Return the (x, y) coordinate for the center point of the cell that contains the specified text.  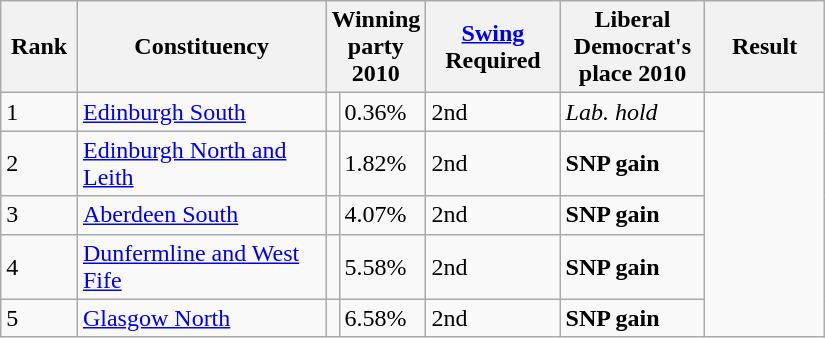
0.36% (382, 112)
Glasgow North (201, 318)
Rank (40, 47)
Liberal Democrat's place 2010 (632, 47)
5 (40, 318)
4.07% (382, 215)
Edinburgh North and Leith (201, 164)
4 (40, 266)
1 (40, 112)
Lab. hold (632, 112)
Result (764, 47)
Constituency (201, 47)
1.82% (382, 164)
5.58% (382, 266)
2 (40, 164)
6.58% (382, 318)
3 (40, 215)
Swing Required (493, 47)
Dunfermline and West Fife (201, 266)
Aberdeen South (201, 215)
Winning party 2010 (376, 47)
Edinburgh South (201, 112)
